Pinpoint the cell where the given text exists, returning its [x, y] midpoint coordinate. 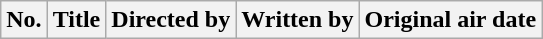
Written by [298, 20]
Title [76, 20]
Directed by [171, 20]
No. [24, 20]
Original air date [450, 20]
